Pinpoint the cell where the given text exists, returning its (x, y) midpoint coordinate. 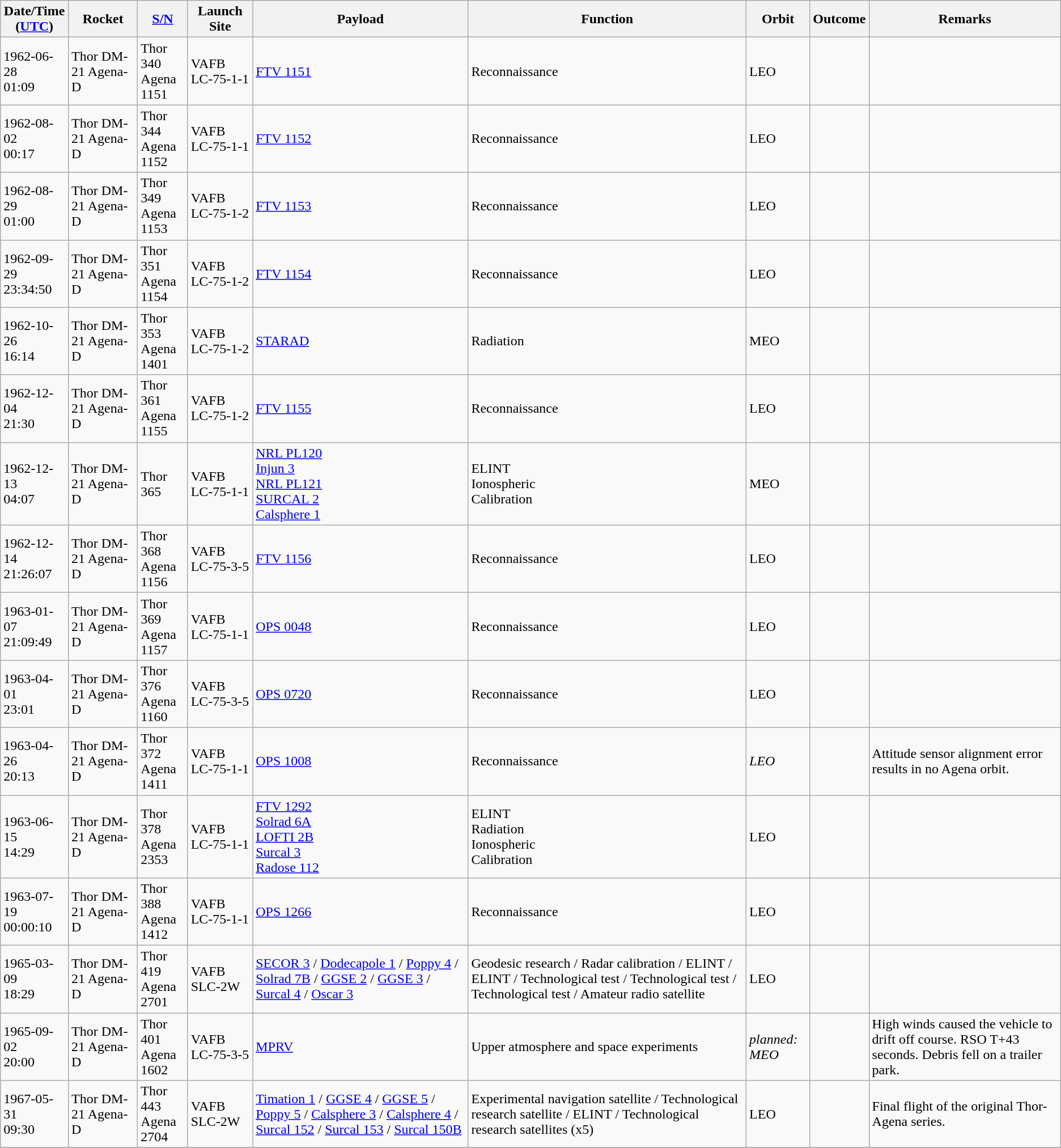
High winds caused the vehicle to drift off course. RSO T+43 seconds. Debris fell on a trailer park. (965, 1047)
1962-08-2901:00 (35, 206)
OPS 1008 (360, 761)
Rocket (103, 19)
STARAD (360, 341)
Thor 378Agena 2353 (163, 836)
planned: MEO (778, 1047)
Function (608, 19)
Thor 344Agena 1152 (163, 138)
Upper atmosphere and space experiments (608, 1047)
1962-12-0421:30 (35, 408)
Timation 1 / GGSE 4 / GGSE 5 / Poppy 5 / Calsphere 3 / Calsphere 4 / Surcal 152 / Surcal 153 / Surcal 150B (360, 1115)
FTV 1151 (360, 71)
OPS 1266 (360, 912)
OPS 0720 (360, 694)
ELINTIonosphericCalibration (608, 484)
Launch Site (220, 19)
Thor 340Agena 1151 (163, 71)
FTV 1153 (360, 206)
Remarks (965, 19)
Thor 419Agena 2701 (163, 980)
1962-06-2801:09 (35, 71)
Orbit (778, 19)
1962-08-0200:17 (35, 138)
Thor 365 (163, 484)
1963-04-0123:01 (35, 694)
FTV 1156 (360, 559)
Geodesic research / Radar calibration / ELINT / ELINT / Technological test / Technological test / Technological test / Amateur radio satellite (608, 980)
ELINTRadiationIonosphericCalibration (608, 836)
OPS 0048 (360, 626)
Experimental navigation satellite / Technological research satellite / ELINT / Technological research satellites (x5) (608, 1115)
Thor 376Agena 1160 (163, 694)
S/N (163, 19)
1962-12-1421:26:07 (35, 559)
1965-03-0918:29 (35, 980)
1963-06-1514:29 (35, 836)
Date/Time(UTC) (35, 19)
FTV 1292Solrad 6ALOFTI 2BSurcal 3Radose 112 (360, 836)
FTV 1155 (360, 408)
1962-12-1304:07 (35, 484)
Thor 388Agena 1412 (163, 912)
Final flight of the original Thor-Agena series. (965, 1115)
1962-10-2616:14 (35, 341)
1965-09-0220:00 (35, 1047)
1963-04-2620:13 (35, 761)
FTV 1152 (360, 138)
Radiation (608, 341)
1962-09-2923:34:50 (35, 273)
1963-07-1900:00:10 (35, 912)
Payload (360, 19)
Thor 369Agena 1157 (163, 626)
Thor 368Agena 1156 (163, 559)
MPRV (360, 1047)
1963-01-0721:09:49 (35, 626)
Thor 349Agena 1153 (163, 206)
Thor 351Agena 1154 (163, 273)
1967-05-3109:30 (35, 1115)
SECOR 3 / Dodecapole 1 / Poppy 4 / Solrad 7B / GGSE 2 / GGSE 3 / Surcal 4 / Oscar 3 (360, 980)
Thor 401Agena 1602 (163, 1047)
Thor 372Agena 1411 (163, 761)
FTV 1154 (360, 273)
Thor 443Agena 2704 (163, 1115)
Outcome (839, 19)
Thor 361Agena 1155 (163, 408)
NRL PL120Injun 3NRL PL121SURCAL 2Calsphere 1 (360, 484)
Thor 353Agena 1401 (163, 341)
Attitude sensor alignment error results in no Agena orbit. (965, 761)
